Capture the cell that displays the provided text and extract its (X, Y) central coordinate. 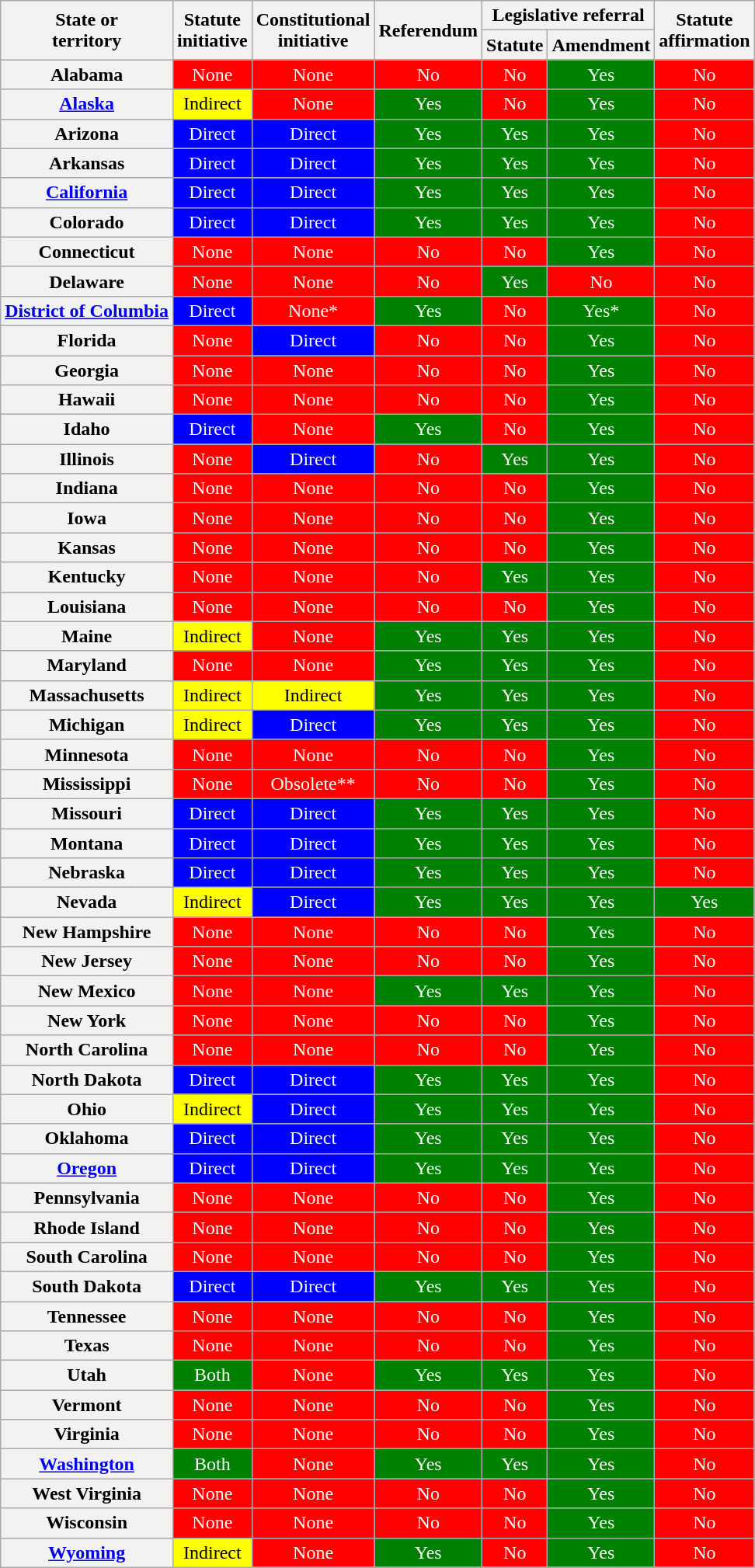
Amendment (601, 45)
Nebraska (87, 873)
New York (87, 1020)
Vermont (87, 1405)
Colorado (87, 222)
Referendum (429, 30)
Statuteaffirmation (705, 30)
Wisconsin (87, 1523)
Oklahoma (87, 1139)
Arkansas (87, 163)
District of Columbia (87, 311)
Delaware (87, 281)
Yes* (601, 311)
South Carolina (87, 1257)
Tennessee (87, 1316)
None* (313, 311)
Rhode Island (87, 1227)
Illinois (87, 459)
State orterritory (87, 30)
Kentucky (87, 577)
Obsolete** (313, 784)
Hawaii (87, 400)
Georgia (87, 370)
Indiana (87, 488)
Statuteinitiative (212, 30)
North Dakota (87, 1080)
Virginia (87, 1434)
Legislative referral (569, 16)
Iowa (87, 518)
South Dakota (87, 1286)
West Virginia (87, 1493)
Pennsylvania (87, 1198)
New Hampshire (87, 932)
Montana (87, 843)
New Jersey (87, 961)
Washington (87, 1464)
Idaho (87, 429)
Utah (87, 1375)
Ohio (87, 1109)
Minnesota (87, 754)
Oregon (87, 1168)
Alaska (87, 104)
Arizona (87, 134)
Maryland (87, 666)
Michigan (87, 725)
Louisiana (87, 607)
North Carolina (87, 1050)
Mississippi (87, 784)
Alabama (87, 75)
Nevada (87, 902)
California (87, 193)
Texas (87, 1346)
New Mexico (87, 991)
Constitutionalinitiative (313, 30)
Statute (515, 45)
Connecticut (87, 252)
Kansas (87, 548)
Massachusetts (87, 695)
Missouri (87, 813)
Wyoming (87, 1552)
Florida (87, 340)
Maine (87, 636)
